Detect which cell encompasses the target text, then output its [x, y] center coordinate. 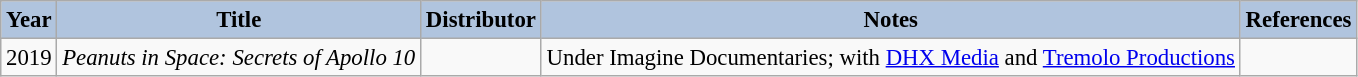
Year [29, 20]
References [1298, 20]
Peanuts in Space: Secrets of Apollo 10 [239, 58]
Distributor [482, 20]
Title [239, 20]
2019 [29, 58]
Notes [890, 20]
Under Imagine Documentaries; with DHX Media and Tremolo Productions [890, 58]
